Locate the cell with the specified text and output its [x, y] center coordinate. 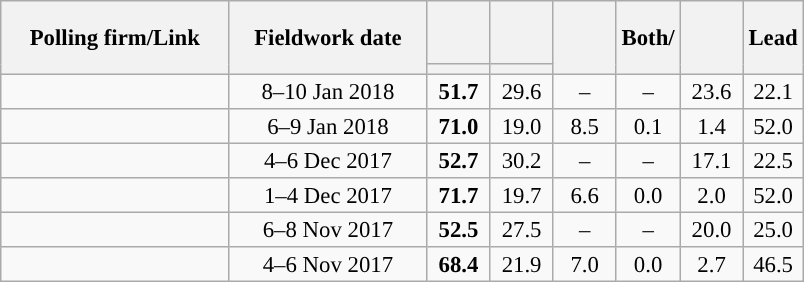
20.0 [712, 230]
23.6 [712, 92]
1.4 [712, 126]
4–6 Dec 2017 [328, 162]
Both/ [648, 38]
27.5 [522, 230]
19.0 [522, 126]
6.6 [584, 196]
Lead [773, 38]
6–8 Nov 2017 [328, 230]
1–4 Dec 2017 [328, 196]
8.5 [584, 126]
52.7 [458, 162]
19.7 [522, 196]
22.5 [773, 162]
71.7 [458, 196]
0.0 [648, 196]
8–10 Jan 2018 [328, 92]
0.1 [648, 126]
6–9 Jan 2018 [328, 126]
71.0 [458, 126]
29.6 [522, 92]
51.7 [458, 92]
52.5 [458, 230]
2.0 [712, 196]
30.2 [522, 162]
17.1 [712, 162]
Fieldwork date [328, 38]
Polling firm/Link [115, 38]
25.0 [773, 230]
22.1 [773, 92]
